Search for the cell housing the specified text and yield its [x, y] center coordinate. 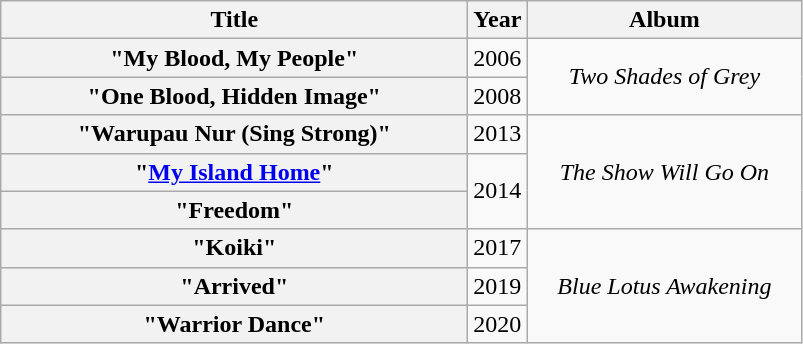
Title [234, 20]
The Show Will Go On [664, 172]
Album [664, 20]
"Warupau Nur (Sing Strong)" [234, 134]
Two Shades of Grey [664, 77]
"Arrived" [234, 286]
Blue Lotus Awakening [664, 286]
2014 [498, 191]
2019 [498, 286]
"My Island Home" [234, 172]
"Freedom" [234, 210]
2013 [498, 134]
"One Blood, Hidden Image" [234, 96]
Year [498, 20]
"Warrior Dance" [234, 324]
2008 [498, 96]
"Koiki" [234, 248]
2006 [498, 58]
2017 [498, 248]
2020 [498, 324]
"My Blood, My People" [234, 58]
